Search for the cell housing the specified text and yield its (x, y) center coordinate. 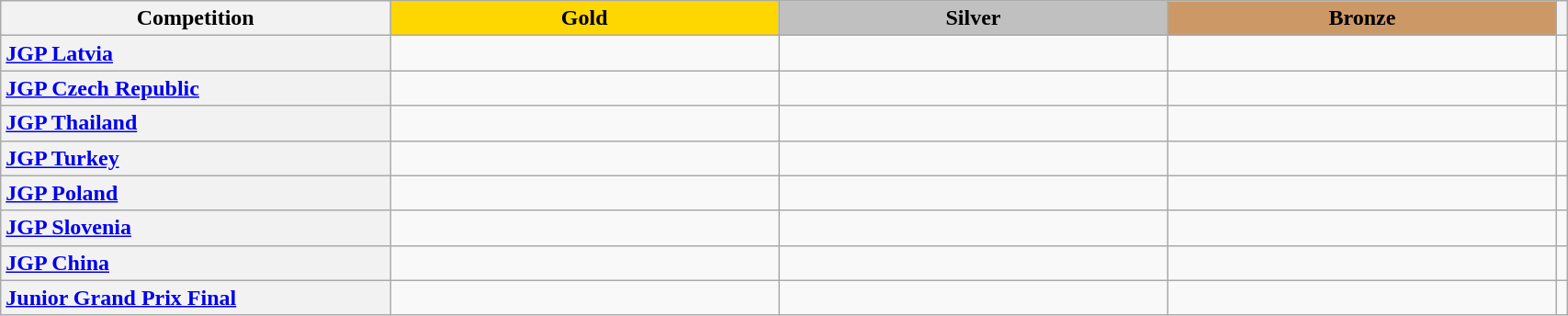
JGP China (196, 263)
Gold (584, 18)
JGP Thailand (196, 123)
Bronze (1361, 18)
JGP Turkey (196, 158)
Silver (974, 18)
JGP Slovenia (196, 228)
JGP Czech Republic (196, 88)
JGP Poland (196, 193)
Competition (196, 18)
JGP Latvia (196, 53)
Junior Grand Prix Final (196, 298)
